Detect which cell encompasses the target text, then output its (X, Y) center coordinate. 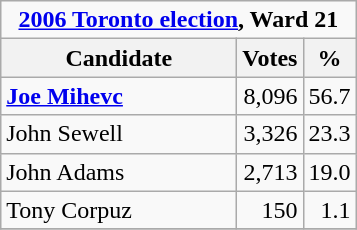
Joe Mihevc (119, 96)
Votes (270, 58)
19.0 (330, 172)
1.1 (330, 210)
23.3 (330, 134)
2006 Toronto election, Ward 21 (178, 20)
8,096 (270, 96)
Tony Corpuz (119, 210)
John Sewell (119, 134)
150 (270, 210)
John Adams (119, 172)
Candidate (119, 58)
2,713 (270, 172)
3,326 (270, 134)
56.7 (330, 96)
% (330, 58)
